Provide the (X, Y) coordinate of the cell's center where the given text is located.  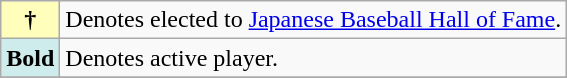
Denotes active player. (314, 58)
Denotes elected to Japanese Baseball Hall of Fame. (314, 20)
† (30, 20)
Bold (30, 58)
